Pinpoint the cell where the given text exists, returning its [x, y] midpoint coordinate. 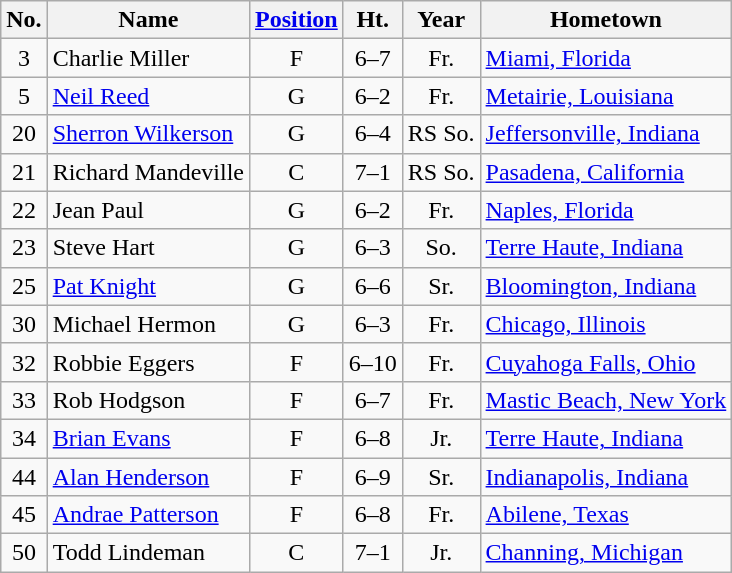
Richard Mandeville [148, 172]
20 [24, 134]
21 [24, 172]
Position [296, 20]
6–10 [372, 362]
Abilene, Texas [606, 515]
Andrae Patterson [148, 515]
44 [24, 477]
33 [24, 400]
Name [148, 20]
Indianapolis, Indiana [606, 477]
23 [24, 248]
Charlie Miller [148, 58]
Robbie Eggers [148, 362]
Year [441, 20]
Sherron Wilkerson [148, 134]
45 [24, 515]
Neil Reed [148, 96]
25 [24, 286]
Channing, Michigan [606, 553]
Chicago, Illinois [606, 324]
Jean Paul [148, 210]
No. [24, 20]
Pat Knight [148, 286]
22 [24, 210]
Rob Hodgson [148, 400]
Jeffersonville, Indiana [606, 134]
32 [24, 362]
Metairie, Louisiana [606, 96]
3 [24, 58]
So. [441, 248]
Todd Lindeman [148, 553]
Brian Evans [148, 438]
Ht. [372, 20]
Hometown [606, 20]
Pasadena, California [606, 172]
34 [24, 438]
Mastic Beach, New York [606, 400]
50 [24, 553]
Cuyahoga Falls, Ohio [606, 362]
Steve Hart [148, 248]
Michael Hermon [148, 324]
5 [24, 96]
Miami, Florida [606, 58]
6–6 [372, 286]
Alan Henderson [148, 477]
Naples, Florida [606, 210]
6–9 [372, 477]
Bloomington, Indiana [606, 286]
30 [24, 324]
6–4 [372, 134]
